Capture the cell that displays the provided text and extract its (x, y) central coordinate. 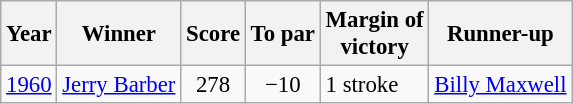
1960 (29, 85)
To par (282, 34)
Year (29, 34)
Score (214, 34)
Winner (119, 34)
278 (214, 85)
Margin ofvictory (374, 34)
Jerry Barber (119, 85)
−10 (282, 85)
1 stroke (374, 85)
Runner-up (500, 34)
Billy Maxwell (500, 85)
